Search for the cell housing the specified text and yield its [X, Y] center coordinate. 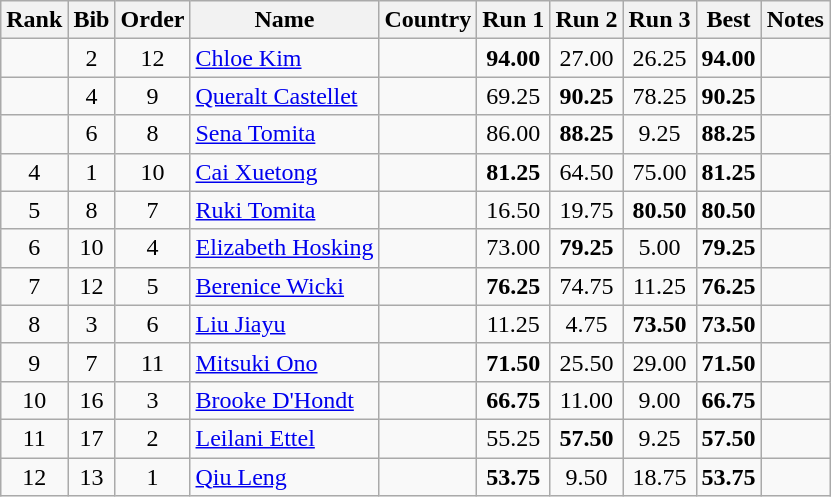
Run 2 [586, 20]
Brooke D'Hondt [284, 400]
Run 1 [514, 20]
Qiu Leng [284, 477]
Run 3 [660, 20]
29.00 [660, 362]
13 [92, 477]
Rank [34, 20]
17 [92, 438]
19.75 [586, 210]
11.00 [586, 400]
Notes [795, 20]
73.00 [514, 248]
Chloe Kim [284, 58]
16 [92, 400]
5.00 [660, 248]
64.50 [586, 172]
Sena Tomita [284, 134]
55.25 [514, 438]
4.75 [586, 324]
16.50 [514, 210]
86.00 [514, 134]
Country [428, 20]
Bib [92, 20]
26.25 [660, 58]
Queralt Castellet [284, 96]
Liu Jiayu [284, 324]
Leilani Ettel [284, 438]
69.25 [514, 96]
Berenice Wicki [284, 286]
Cai Xuetong [284, 172]
Ruki Tomita [284, 210]
9.50 [586, 477]
27.00 [586, 58]
Best [728, 20]
Name [284, 20]
74.75 [586, 286]
Elizabeth Hosking [284, 248]
Mitsuki Ono [284, 362]
75.00 [660, 172]
18.75 [660, 477]
78.25 [660, 96]
25.50 [586, 362]
9.00 [660, 400]
Order [152, 20]
